Provide the (X, Y) coordinate of the cell's center where the given text is located.  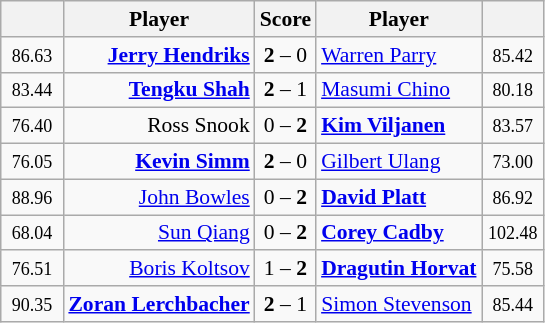
Kevin Simm (158, 162)
75.58 (514, 269)
76.05 (32, 162)
83.44 (32, 90)
73.00 (514, 162)
Warren Parry (398, 55)
Zoran Lerchbacher (158, 304)
John Bowles (158, 197)
83.57 (514, 126)
90.35 (32, 304)
76.40 (32, 126)
Simon Stevenson (398, 304)
Corey Cadby (398, 233)
1 – 2 (286, 269)
76.51 (32, 269)
85.44 (514, 304)
85.42 (514, 55)
Masumi Chino (398, 90)
Tengku Shah (158, 90)
Sun Qiang (158, 233)
80.18 (514, 90)
David Platt (398, 197)
86.63 (32, 55)
86.92 (514, 197)
Gilbert Ulang (398, 162)
Kim Viljanen (398, 126)
Boris Koltsov (158, 269)
Ross Snook (158, 126)
Dragutin Horvat (398, 269)
68.04 (32, 233)
102.48 (514, 233)
88.96 (32, 197)
Jerry Hendriks (158, 55)
Score (286, 19)
